Locate the cell with the specified text and output its [X, Y] center coordinate. 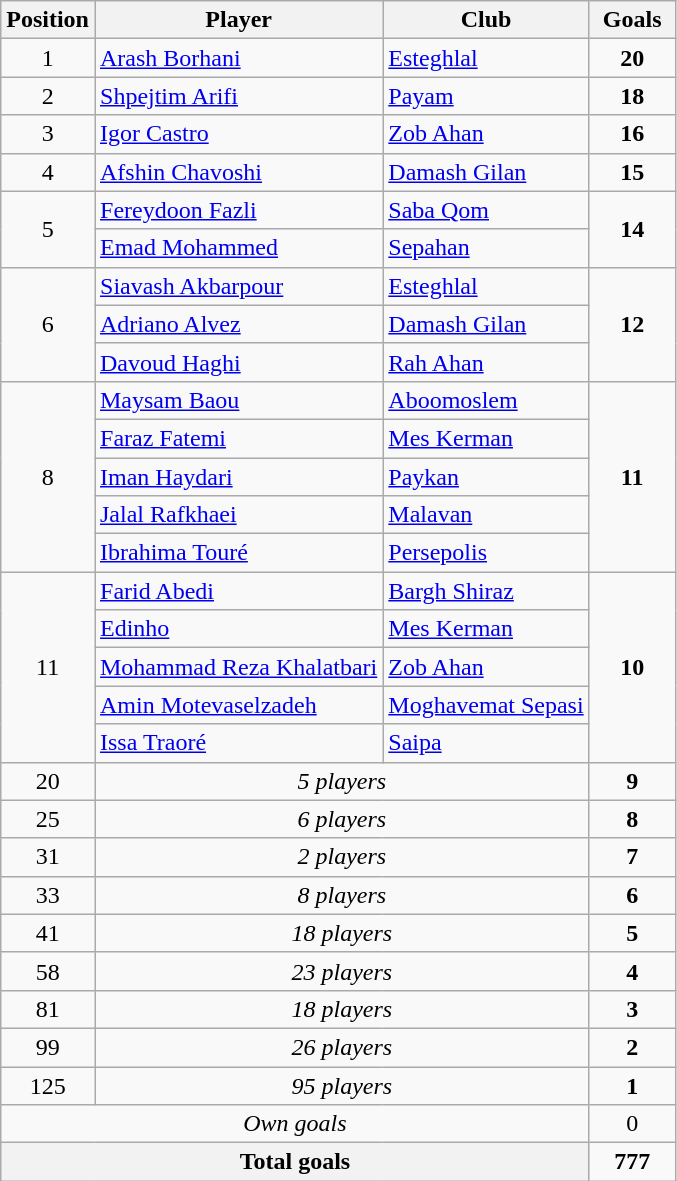
41 [48, 933]
Position [48, 20]
Total goals [295, 1162]
Saipa [486, 743]
99 [48, 1047]
Paykan [486, 477]
Rah Ahan [486, 362]
33 [48, 895]
18 [632, 96]
Aboomoslem [486, 400]
Goals [632, 20]
Edinho [238, 629]
Malavan [486, 515]
Own goals [295, 1124]
Fereydoon Fazli [238, 210]
10 [632, 667]
7 [632, 857]
Mohammad Reza Khalatbari [238, 667]
Afshin Chavoshi [238, 172]
Igor Castro [238, 134]
Issa Traoré [238, 743]
58 [48, 971]
Arash Borhani [238, 58]
Iman Haydari [238, 477]
Adriano Alvez [238, 324]
Maysam Baou [238, 400]
26 players [342, 1047]
5 players [342, 781]
23 players [342, 971]
14 [632, 229]
2 players [342, 857]
Bargh Shiraz [486, 591]
16 [632, 134]
Siavash Akbarpour [238, 286]
Amin Motevaselzadeh [238, 705]
Moghavemat Sepasi [486, 705]
Payam [486, 96]
Farid Abedi [238, 591]
Club [486, 20]
Persepolis [486, 553]
Faraz Fatemi [238, 438]
31 [48, 857]
9 [632, 781]
Jalal Rafkhaei [238, 515]
6 players [342, 819]
15 [632, 172]
81 [48, 1009]
95 players [342, 1085]
25 [48, 819]
0 [632, 1124]
Sepahan [486, 248]
Shpejtim Arifi [238, 96]
Saba Qom [486, 210]
8 players [342, 895]
Ibrahima Touré [238, 553]
12 [632, 324]
125 [48, 1085]
Emad Mohammed [238, 248]
Davoud Haghi [238, 362]
Player [238, 20]
777 [632, 1162]
